Extract the [X, Y] coordinate from the center of the cell holding the provided text.  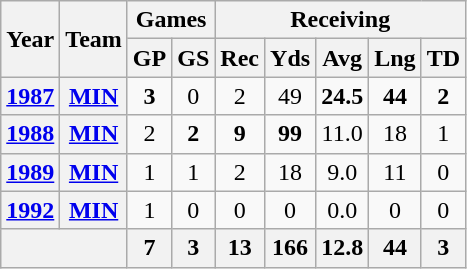
0.0 [342, 210]
12.8 [342, 248]
1992 [30, 210]
99 [290, 134]
1987 [30, 96]
49 [290, 96]
13 [240, 248]
1989 [30, 172]
7 [149, 248]
11 [395, 172]
Team [94, 39]
Year [30, 39]
Lng [395, 58]
Games [170, 20]
11.0 [342, 134]
Yds [290, 58]
1988 [30, 134]
TD [443, 58]
Avg [342, 58]
9.0 [342, 172]
GP [149, 58]
166 [290, 248]
Receiving [340, 20]
9 [240, 134]
GS [194, 58]
24.5 [342, 96]
Rec [240, 58]
